Pinpoint the cell where the given text exists, returning its [x, y] midpoint coordinate. 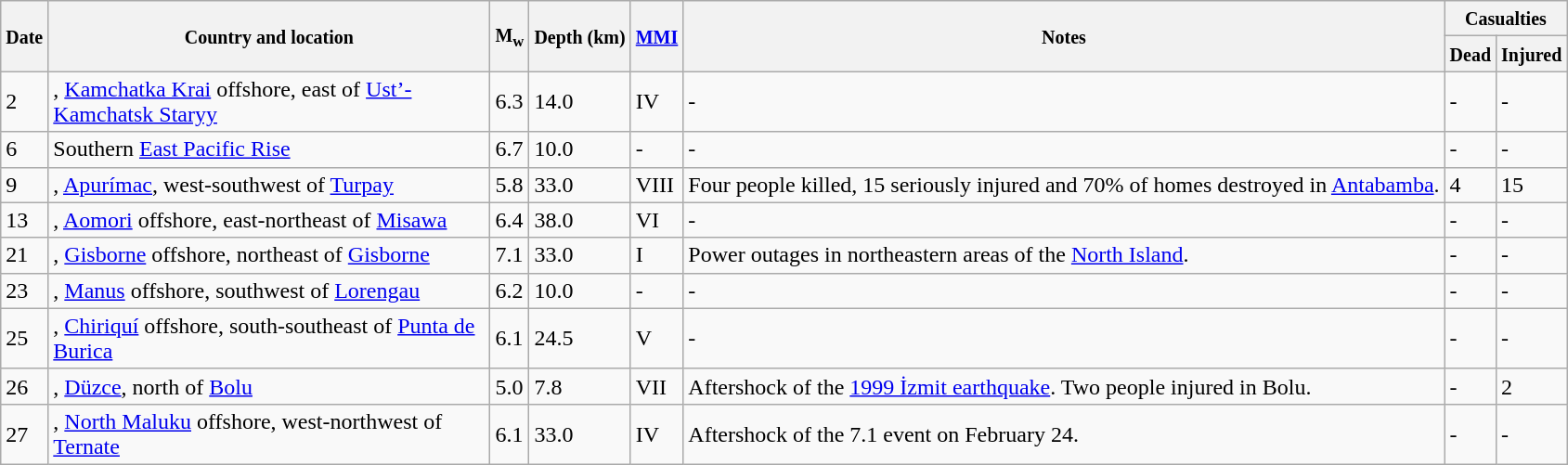
Power outages in northeastern areas of the North Island. [1064, 255]
6 [24, 149]
, North Maluku offshore, west-northwest of Ternate [269, 434]
6.4 [510, 220]
15 [1532, 185]
25 [24, 338]
MMI [657, 36]
Dead [1471, 54]
6.2 [510, 291]
VII [657, 386]
VI [657, 220]
21 [24, 255]
Notes [1064, 36]
13 [24, 220]
, Aomori offshore, east-northeast of Misawa [269, 220]
Depth (km) [579, 36]
7.8 [579, 386]
Mw [510, 36]
14.0 [579, 102]
, Düzce, north of Bolu [269, 386]
23 [24, 291]
VIII [657, 185]
I [657, 255]
7.1 [510, 255]
Southern East Pacific Rise [269, 149]
Four people killed, 15 seriously injured and 70% of homes destroyed in Antabamba. [1064, 185]
5.8 [510, 185]
24.5 [579, 338]
Aftershock of the 7.1 event on February 24. [1064, 434]
6.7 [510, 149]
27 [24, 434]
26 [24, 386]
, Manus offshore, southwest of Lorengau [269, 291]
5.0 [510, 386]
, Chiriquí offshore, south-southeast of Punta de Burica [269, 338]
38.0 [579, 220]
Injured [1532, 54]
9 [24, 185]
Date [24, 36]
6.3 [510, 102]
Casualties [1506, 19]
Country and location [269, 36]
, Kamchatka Krai offshore, east of Ust’-Kamchatsk Staryy [269, 102]
V [657, 338]
, Apurímac, west-southwest of Turpay [269, 185]
4 [1471, 185]
, Gisborne offshore, northeast of Gisborne [269, 255]
Aftershock of the 1999 İzmit earthquake. Two people injured in Bolu. [1064, 386]
